Detect which cell encompasses the target text, then output its (x, y) center coordinate. 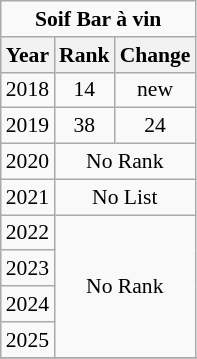
2022 (28, 233)
38 (84, 126)
2021 (28, 197)
Year (28, 55)
No List (124, 197)
Rank (84, 55)
2025 (28, 340)
2020 (28, 162)
24 (156, 126)
2019 (28, 126)
2018 (28, 90)
14 (84, 90)
Change (156, 55)
new (156, 90)
2023 (28, 269)
2024 (28, 304)
Soif Bar à vin (98, 19)
